Locate the cell with the specified text and output its (X, Y) center coordinate. 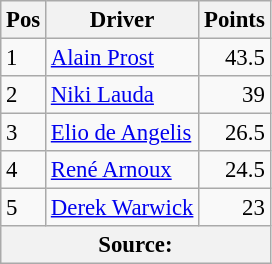
Derek Warwick (122, 208)
René Arnoux (122, 170)
23 (234, 208)
Niki Lauda (122, 95)
3 (24, 133)
Alain Prost (122, 58)
39 (234, 95)
Driver (122, 20)
24.5 (234, 170)
Source: (136, 245)
5 (24, 208)
Points (234, 20)
43.5 (234, 58)
2 (24, 95)
Elio de Angelis (122, 133)
26.5 (234, 133)
Pos (24, 20)
1 (24, 58)
4 (24, 170)
